For the text-containing cell, return its midpoint in (X, Y) coordinate format. 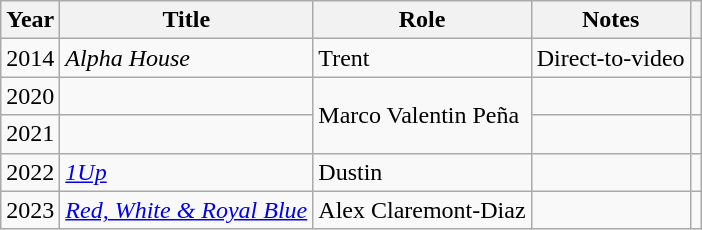
Direct-to-video (610, 58)
Year (30, 20)
Red, White & Royal Blue (186, 210)
2022 (30, 172)
Trent (422, 58)
1Up (186, 172)
Dustin (422, 172)
Marco Valentin Peña (422, 115)
Title (186, 20)
Notes (610, 20)
Alpha House (186, 58)
2023 (30, 210)
Alex Claremont-Diaz (422, 210)
2020 (30, 96)
2014 (30, 58)
2021 (30, 134)
Role (422, 20)
